For the text-containing cell, return its midpoint in [x, y] coordinate format. 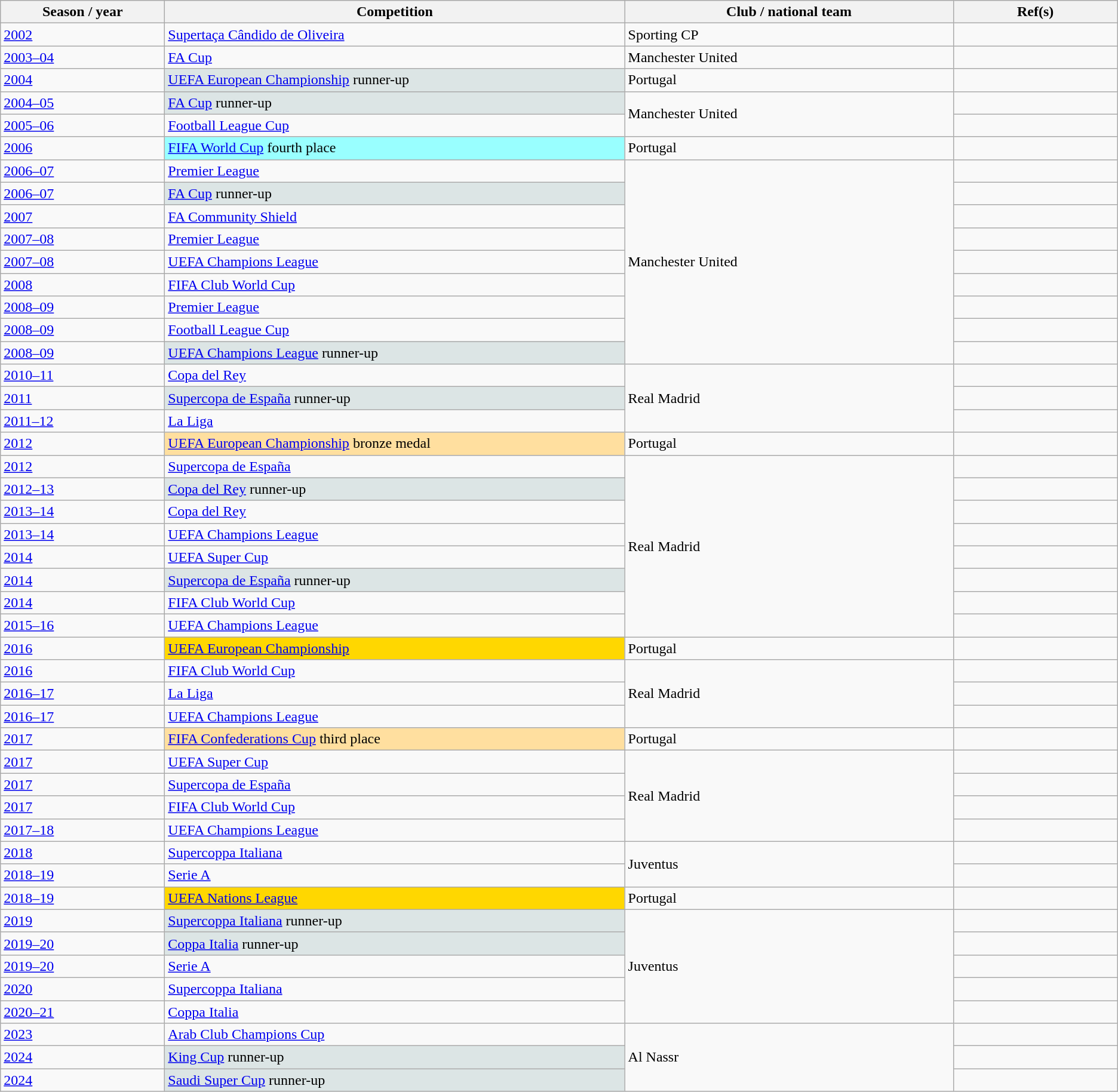
2018 [82, 853]
UEFA Champions League runner-up [395, 353]
UEFA European Championship runner-up [395, 80]
2020 [82, 989]
2002 [82, 35]
2015–16 [82, 625]
UEFA European Championship [395, 648]
Coppa Italia [395, 1012]
2020–21 [82, 1012]
Arab Club Champions Cup [395, 1035]
Al Nassr [789, 1057]
2017–18 [82, 830]
FIFA Confederations Cup third place [395, 739]
2023 [82, 1035]
King Cup runner-up [395, 1057]
2007 [82, 216]
2011 [82, 398]
2019 [82, 921]
2004 [82, 80]
Ref(s) [1036, 12]
2006 [82, 148]
FA Community Shield [395, 216]
Season / year [82, 12]
Supercoppa Italiana runner-up [395, 921]
Saudi Super Cup runner-up [395, 1080]
2012–13 [82, 489]
UEFA Nations League [395, 898]
2011–12 [82, 421]
Club / national team [789, 12]
FIFA World Cup fourth place [395, 148]
Coppa Italia runner-up [395, 943]
Supertaça Cândido de Oliveira [395, 35]
2004–05 [82, 103]
UEFA European Championship bronze medal [395, 444]
2003–04 [82, 57]
Copa del Rey runner-up [395, 489]
Sporting CP [789, 35]
FA Cup [395, 57]
2005–06 [82, 125]
2008 [82, 285]
Competition [395, 12]
2010–11 [82, 376]
